Determine the [x, y] coordinate at the center of the cell enclosing the given text.  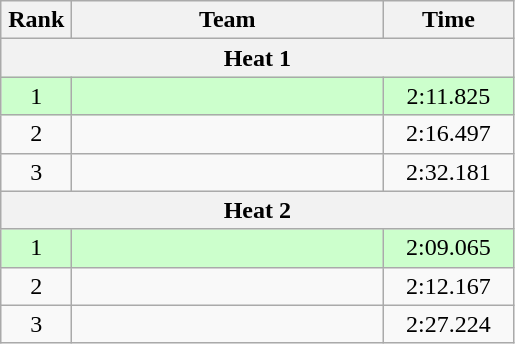
Heat 2 [258, 210]
2:11.825 [448, 96]
Time [448, 20]
2:12.167 [448, 286]
Rank [36, 20]
2:09.065 [448, 248]
Heat 1 [258, 58]
2:27.224 [448, 324]
2:16.497 [448, 134]
2:32.181 [448, 172]
Team [228, 20]
